Identify which cell holds the provided text, then report its [X, Y] central coordinate. 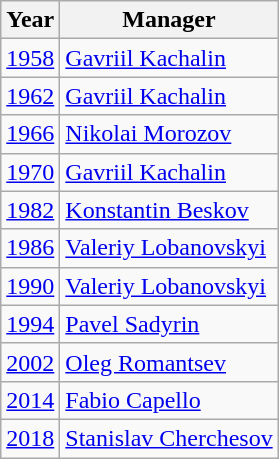
Konstantin Beskov [169, 210]
2002 [30, 362]
Manager [169, 20]
1970 [30, 172]
1986 [30, 248]
Pavel Sadyrin [169, 324]
1958 [30, 58]
1962 [30, 96]
Oleg Romantsev [169, 362]
2018 [30, 438]
1982 [30, 210]
1994 [30, 324]
1966 [30, 134]
Stanislav Cherchesov [169, 438]
Nikolai Morozov [169, 134]
1990 [30, 286]
Year [30, 20]
2014 [30, 400]
Fabio Capello [169, 400]
